Locate the cell with the specified text and output its [X, Y] center coordinate. 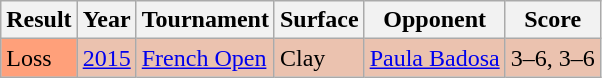
Loss [39, 58]
Result [39, 20]
Tournament [205, 20]
Year [106, 20]
Surface [319, 20]
Clay [319, 58]
Paula Badosa [434, 58]
2015 [106, 58]
Opponent [434, 20]
Score [552, 20]
French Open [205, 58]
3–6, 3–6 [552, 58]
